Find where the given text appears and provide that cell's center as (x, y) coordinate. 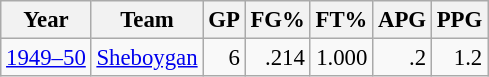
1.2 (459, 58)
APG (402, 20)
FG% (278, 20)
.214 (278, 58)
PPG (459, 20)
Team (147, 20)
Sheboygan (147, 58)
Year (46, 20)
FT% (342, 20)
6 (224, 58)
.2 (402, 58)
GP (224, 20)
1949–50 (46, 58)
1.000 (342, 58)
